Locate the cell with the specified text and output its (X, Y) center coordinate. 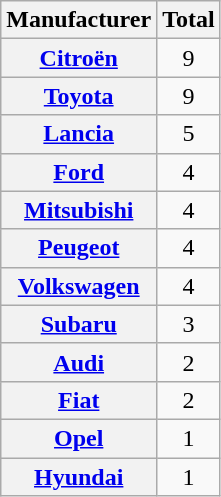
Citroën (79, 58)
Opel (79, 438)
Toyota (79, 96)
Lancia (79, 134)
Manufacturer (79, 20)
Volkswagen (79, 286)
Ford (79, 172)
Subaru (79, 324)
Fiat (79, 400)
Audi (79, 362)
Hyundai (79, 477)
Peugeot (79, 248)
Mitsubishi (79, 210)
5 (189, 134)
Total (189, 20)
3 (189, 324)
